Find where the given text appears and provide that cell's center as (X, Y) coordinate. 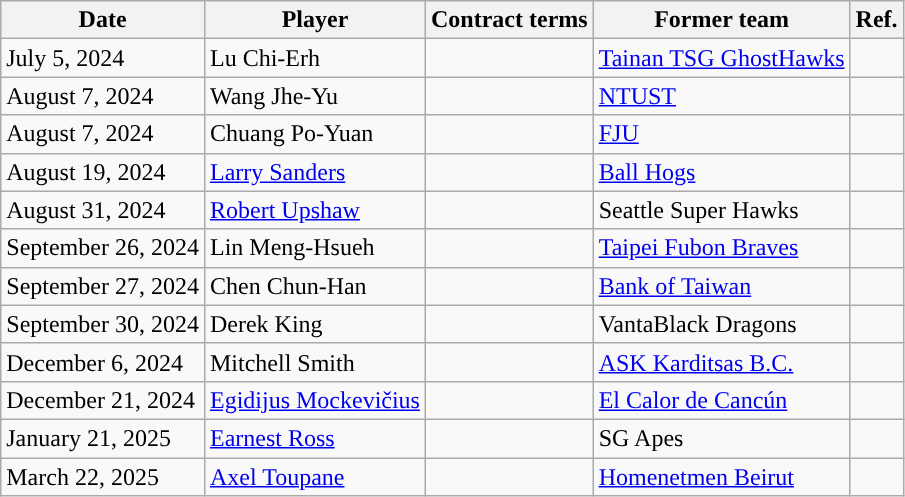
Date (103, 20)
Ball Hogs (722, 172)
Mitchell Smith (314, 362)
Axel Toupane (314, 477)
Taipei Fubon Braves (722, 248)
August 31, 2024 (103, 210)
Lu Chi-Erh (314, 58)
Contract terms (509, 20)
Ref. (876, 20)
Earnest Ross (314, 438)
SG Apes (722, 438)
Homenetmen Beirut (722, 477)
July 5, 2024 (103, 58)
Larry Sanders (314, 172)
Wang Jhe-Yu (314, 96)
Egidijus Mockevičius (314, 400)
Player (314, 20)
Derek King (314, 324)
September 26, 2024 (103, 248)
March 22, 2025 (103, 477)
August 19, 2024 (103, 172)
Tainan TSG GhostHawks (722, 58)
FJU (722, 134)
Former team (722, 20)
December 21, 2024 (103, 400)
Chuang Po-Yuan (314, 134)
El Calor de Cancún (722, 400)
September 27, 2024 (103, 286)
Bank of Taiwan (722, 286)
September 30, 2024 (103, 324)
Chen Chun-Han (314, 286)
VantaBlack Dragons (722, 324)
Robert Upshaw (314, 210)
December 6, 2024 (103, 362)
Seattle Super Hawks (722, 210)
NTUST (722, 96)
January 21, 2025 (103, 438)
ASK Karditsas B.C. (722, 362)
Lin Meng-Hsueh (314, 248)
